Find where the given text appears and provide that cell's center as [X, Y] coordinate. 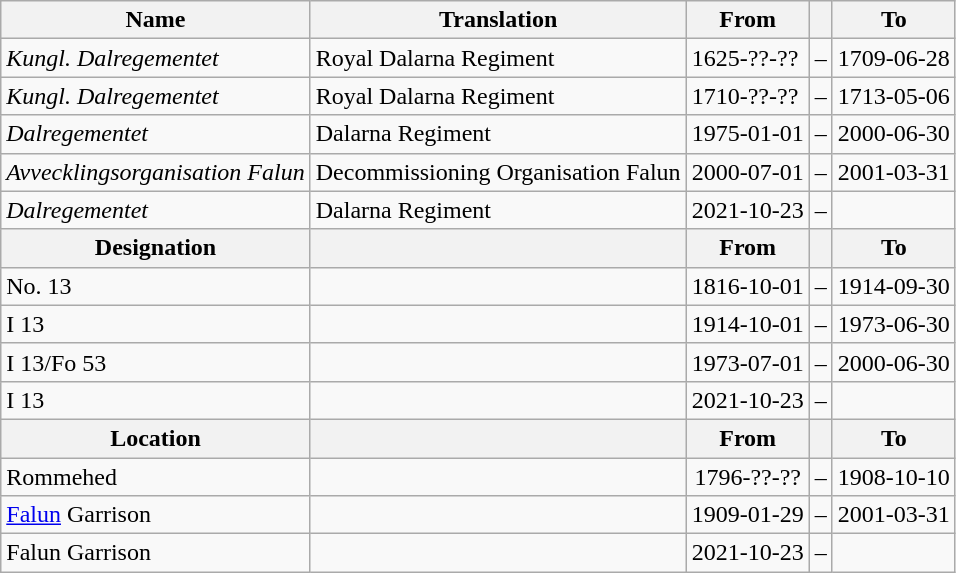
1914-09-30 [894, 286]
1975-01-01 [748, 134]
Designation [156, 248]
1713-05-06 [894, 96]
1816-10-01 [748, 286]
Location [156, 438]
Avvecklingsorganisation Falun [156, 172]
1914-10-01 [748, 324]
1908-10-10 [894, 477]
Decommissioning Organisation Falun [498, 172]
1709-06-28 [894, 58]
Translation [498, 20]
1625-??-?? [748, 58]
Name [156, 20]
No. 13 [156, 286]
1909-01-29 [748, 515]
1710-??-?? [748, 96]
1973-06-30 [894, 324]
I 13/Fo 53 [156, 362]
2000-07-01 [748, 172]
Rommehed [156, 477]
1796-??-?? [748, 477]
1973-07-01 [748, 362]
